Determine the [X, Y] coordinate at the center of the cell enclosing the given text.  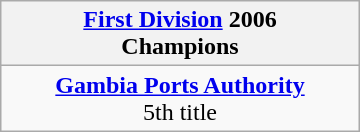
First Division 2006Champions [180, 34]
Gambia Ports Authority5th title [180, 98]
